Output the [X, Y] coordinate of the center of the cell containing the given text.  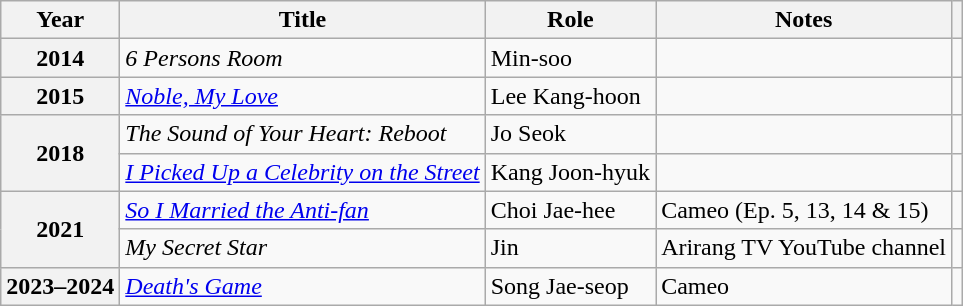
Song Jae-seop [570, 286]
2018 [60, 153]
2021 [60, 229]
Cameo [804, 286]
Notes [804, 20]
Death's Game [302, 286]
Lee Kang-hoon [570, 96]
Title [302, 20]
I Picked Up a Celebrity on the Street [302, 172]
Cameo (Ep. 5, 13, 14 & 15) [804, 210]
So I Married the Anti-fan [302, 210]
Role [570, 20]
Kang Joon-hyuk [570, 172]
Choi Jae-hee [570, 210]
Year [60, 20]
Arirang TV YouTube channel [804, 248]
Noble, My Love [302, 96]
My Secret Star [302, 248]
2014 [60, 58]
Min-soo [570, 58]
2023–2024 [60, 286]
The Sound of Your Heart: Reboot [302, 134]
6 Persons Room [302, 58]
Jin [570, 248]
2015 [60, 96]
Jo Seok [570, 134]
